Extract the (X, Y) coordinate from the center of the cell holding the provided text.  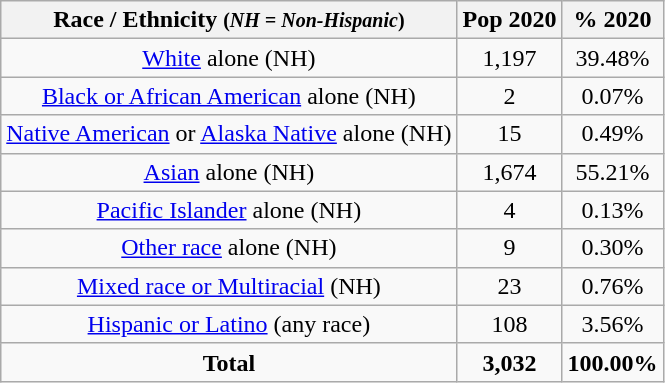
Pop 2020 (510, 20)
0.07% (612, 96)
1,197 (510, 58)
Hispanic or Latino (any race) (229, 324)
% 2020 (612, 20)
Other race alone (NH) (229, 248)
Race / Ethnicity (NH = Non-Hispanic) (229, 20)
0.13% (612, 210)
2 (510, 96)
Total (229, 362)
Native American or Alaska Native alone (NH) (229, 134)
0.30% (612, 248)
9 (510, 248)
White alone (NH) (229, 58)
55.21% (612, 172)
1,674 (510, 172)
100.00% (612, 362)
Mixed race or Multiracial (NH) (229, 286)
23 (510, 286)
15 (510, 134)
3.56% (612, 324)
Asian alone (NH) (229, 172)
39.48% (612, 58)
4 (510, 210)
108 (510, 324)
3,032 (510, 362)
0.49% (612, 134)
Pacific Islander alone (NH) (229, 210)
0.76% (612, 286)
Black or African American alone (NH) (229, 96)
